Capture the cell that displays the provided text and extract its [x, y] central coordinate. 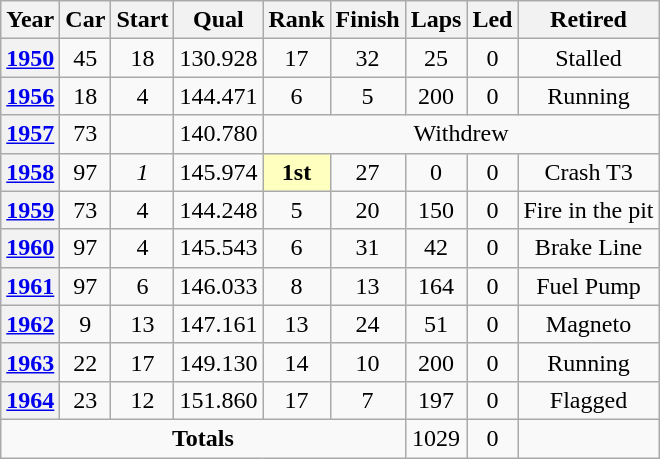
8 [296, 286]
144.248 [218, 210]
1959 [30, 210]
1 [142, 172]
1961 [30, 286]
7 [368, 400]
20 [368, 210]
144.471 [218, 96]
197 [436, 400]
25 [436, 58]
Withdrew [461, 134]
Start [142, 20]
1963 [30, 362]
42 [436, 248]
22 [86, 362]
Totals [203, 438]
Retired [588, 20]
24 [368, 324]
Finish [368, 20]
Laps [436, 20]
140.780 [218, 134]
45 [86, 58]
Crash T3 [588, 172]
1950 [30, 58]
9 [86, 324]
Fuel Pump [588, 286]
147.161 [218, 324]
164 [436, 286]
146.033 [218, 286]
14 [296, 362]
Rank [296, 20]
1964 [30, 400]
10 [368, 362]
Stalled [588, 58]
23 [86, 400]
12 [142, 400]
51 [436, 324]
1029 [436, 438]
Flagged [588, 400]
1958 [30, 172]
Led [492, 20]
145.543 [218, 248]
Year [30, 20]
Fire in the pit [588, 210]
Brake Line [588, 248]
130.928 [218, 58]
31 [368, 248]
1962 [30, 324]
Qual [218, 20]
1st [296, 172]
1960 [30, 248]
32 [368, 58]
Magneto [588, 324]
145.974 [218, 172]
150 [436, 210]
1957 [30, 134]
1956 [30, 96]
149.130 [218, 362]
151.860 [218, 400]
27 [368, 172]
Car [86, 20]
